Return the (X, Y) coordinate for the center point of the cell that contains the specified text.  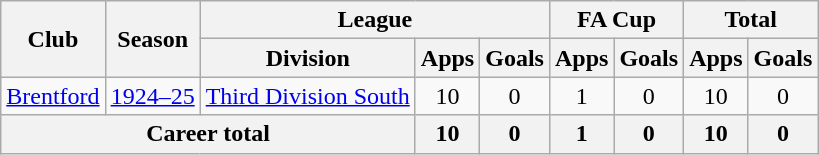
Season (152, 39)
Division (308, 58)
Brentford (53, 96)
1924–25 (152, 96)
Total (751, 20)
FA Cup (616, 20)
League (374, 20)
Third Division South (308, 96)
Career total (208, 134)
Club (53, 39)
